Detect which cell encompasses the target text, then output its (x, y) center coordinate. 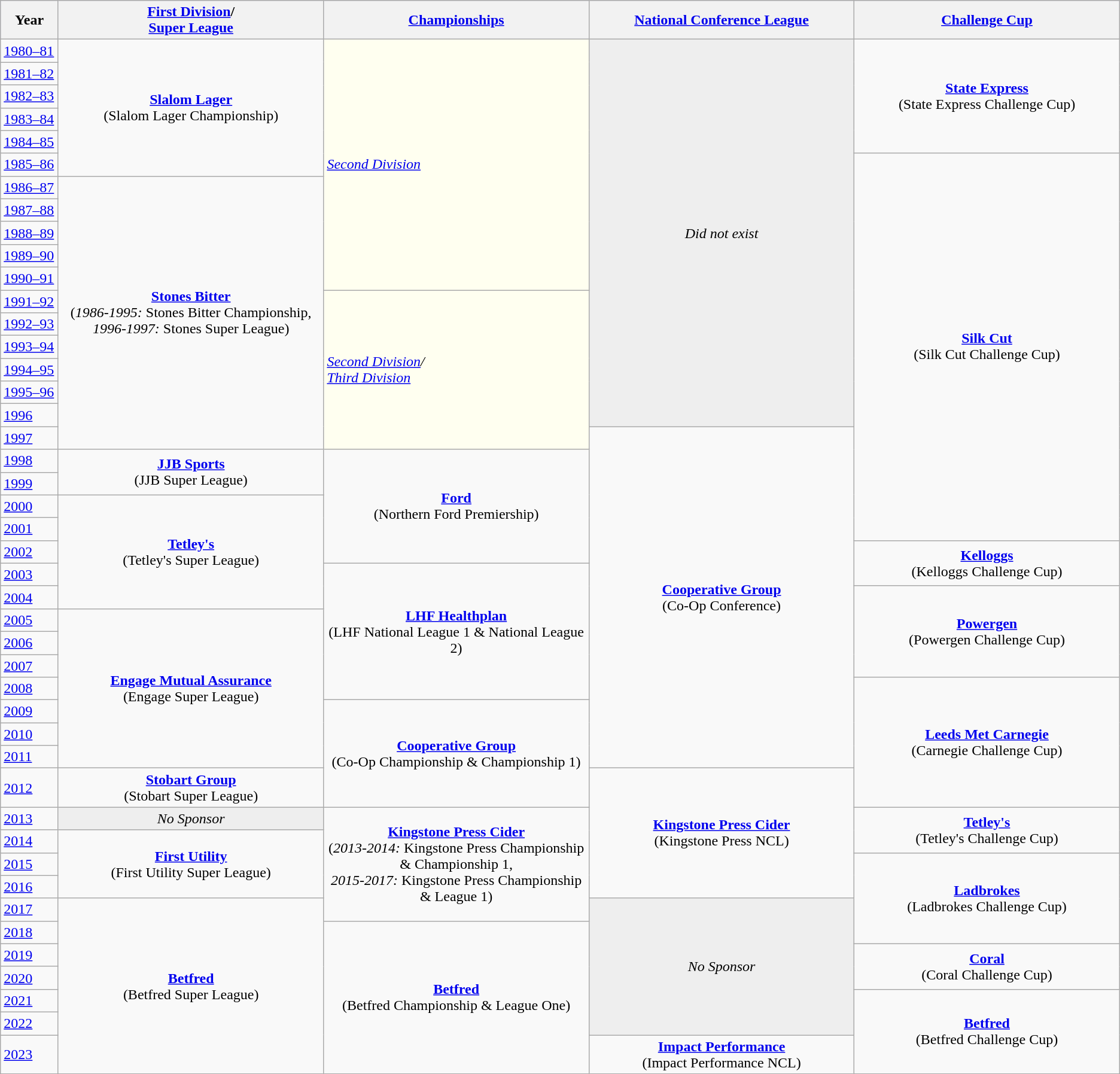
State Express(State Express Challenge Cup) (987, 96)
1991–92 (30, 301)
2020 (30, 978)
2001 (30, 529)
Ford(Northern Ford Premiership) (456, 506)
2021 (30, 1000)
Stones Bitter(1986-1995: Stones Bitter Championship,1996-1997: Stones Super League) (190, 312)
2003 (30, 574)
2007 (30, 666)
Powergen(Powergen Challenge Cup) (987, 631)
2009 (30, 711)
2002 (30, 552)
1998 (30, 461)
Did not exist (722, 233)
2004 (30, 597)
LHF Healthplan (LHF National League 1 & National League 2) (456, 631)
1992–93 (30, 324)
Cooperative Group(Co-Op Conference) (722, 597)
1989–90 (30, 255)
Kingstone Press Cider(Kingstone Press NCL) (722, 833)
1999 (30, 483)
2010 (30, 734)
1996 (30, 415)
First Division/Super League (190, 20)
2005 (30, 620)
1985–86 (30, 165)
2011 (30, 757)
2017 (30, 909)
National Conference League (722, 20)
Leeds Met Carnegie(Carnegie Challenge Cup) (987, 742)
2000 (30, 506)
Second Division/ Third Division (456, 369)
2015 (30, 864)
2019 (30, 955)
Kelloggs(Kelloggs Challenge Cup) (987, 563)
Engage Mutual Assurance (Engage Super League) (190, 688)
Betfred (Betfred Super League) (190, 986)
Ladbrokes(Ladbrokes Challenge Cup) (987, 898)
Betfred (Betfred Challenge Cup) (987, 1032)
1983–84 (30, 119)
1995–96 (30, 393)
Stobart Group (Stobart Super League) (190, 787)
Cooperative Group (Co-Op Championship & Championship 1) (456, 754)
1988–89 (30, 233)
Challenge Cup (987, 20)
1997 (30, 438)
Year (30, 20)
1984–85 (30, 142)
2013 (30, 819)
1986–87 (30, 187)
Coral (Coral Challenge Cup) (987, 966)
1990–91 (30, 278)
2012 (30, 787)
2022 (30, 1023)
Tetley's(Tetley's Challenge Cup) (987, 830)
1987–88 (30, 210)
2008 (30, 689)
1982–83 (30, 96)
2023 (30, 1054)
1994–95 (30, 370)
2016 (30, 887)
Championships (456, 20)
2006 (30, 643)
1981–82 (30, 74)
1993–94 (30, 347)
2014 (30, 841)
1980–81 (30, 51)
JJB Sports(JJB Super League) (190, 472)
Kingstone Press Cider (2013-2014: Kingstone Press Championship & Championship 1,2015-2017: Kingstone Press Championship & League 1) (456, 864)
Silk Cut (Silk Cut Challenge Cup) (987, 347)
Slalom Lager(Slalom Lager Championship) (190, 108)
First Utility (First Utility Super League) (190, 864)
Tetley's (Tetley's Super League) (190, 552)
Impact Performance (Impact Performance NCL) (722, 1054)
2018 (30, 932)
Second Division (456, 165)
Betfred (Betfred Championship & League One) (456, 997)
